Extract the [X, Y] coordinate from the center of the cell holding the provided text.  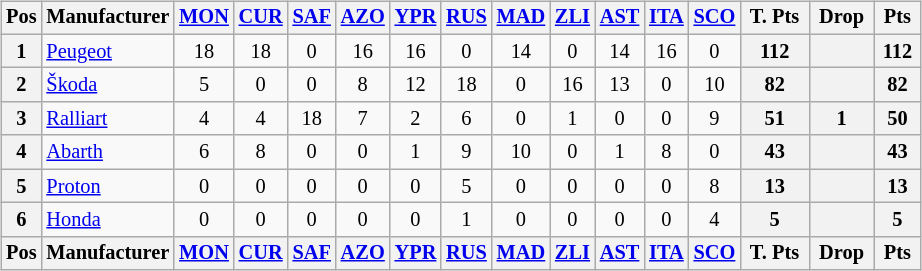
7 [363, 119]
3 [21, 119]
Peugeot [108, 51]
Ralliart [108, 119]
Proton [108, 186]
51 [774, 119]
12 [416, 85]
Abarth [108, 152]
50 [898, 119]
Škoda [108, 85]
Honda [108, 220]
